Output the (X, Y) coordinate of the center of the cell containing the given text.  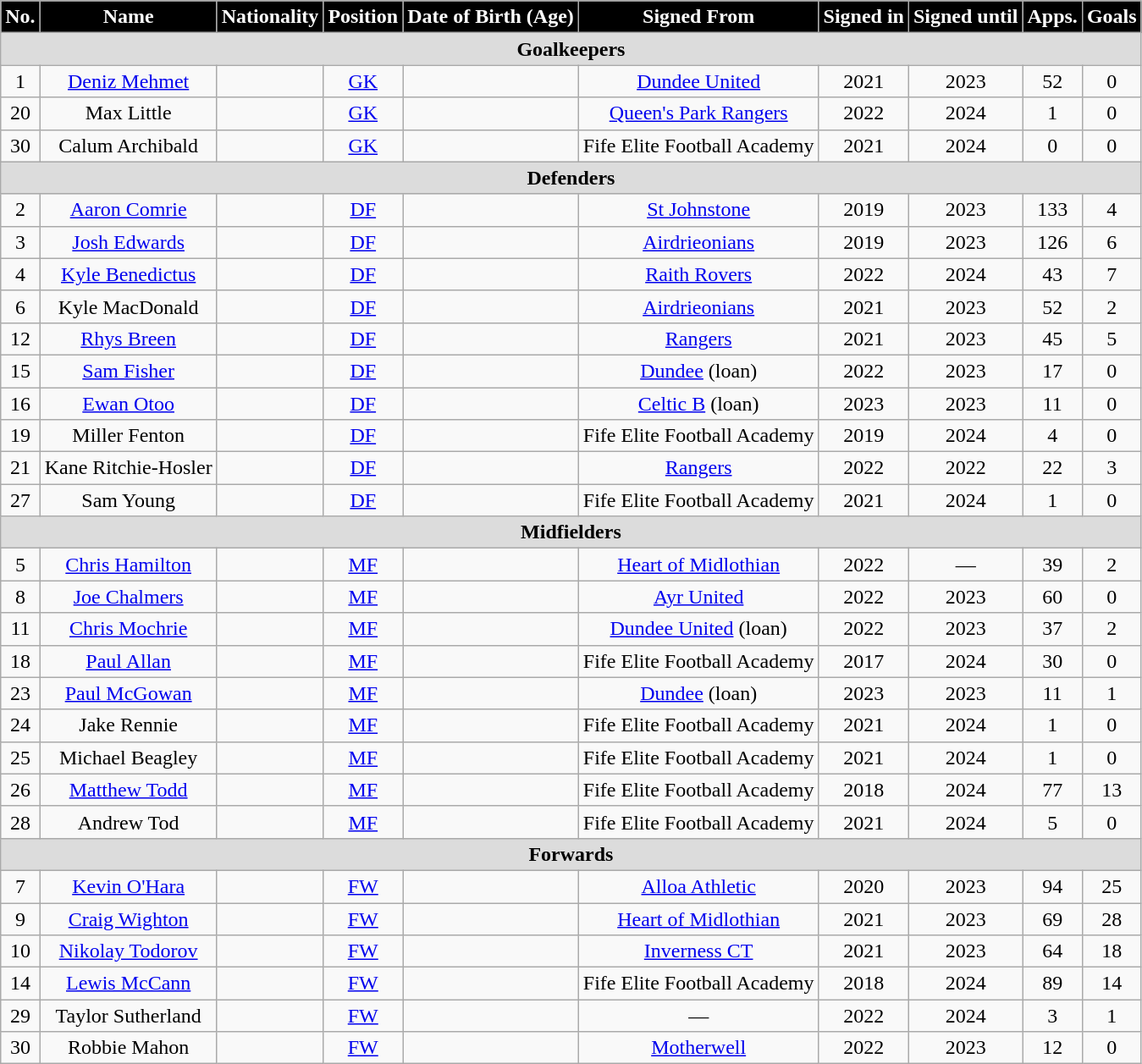
16 (20, 404)
64 (1052, 951)
Joe Chalmers (129, 597)
Name (129, 17)
Midfielders (571, 532)
Deniz Mehmet (129, 81)
Miller Fenton (129, 436)
Max Little (129, 113)
Michael Beagley (129, 758)
No. (20, 17)
24 (20, 725)
15 (20, 371)
Queen's Park Rangers (698, 113)
Nationality (270, 17)
Paul McGowan (129, 693)
Chris Mochrie (129, 629)
94 (1052, 886)
Goals (1112, 17)
8 (20, 597)
2020 (863, 886)
Calum Archibald (129, 146)
Ewan Otoo (129, 404)
23 (20, 693)
Alloa Athletic (698, 886)
Forwards (571, 854)
27 (20, 500)
Raith Rovers (698, 274)
Sam Young (129, 500)
17 (1052, 371)
26 (20, 790)
Nikolay Todorov (129, 951)
89 (1052, 984)
Goalkeepers (571, 49)
Paul Allan (129, 661)
Josh Edwards (129, 242)
Celtic B (loan) (698, 404)
126 (1052, 242)
Signed in (863, 17)
Motherwell (698, 1048)
22 (1052, 468)
133 (1052, 210)
Dundee United (loan) (698, 629)
13 (1112, 790)
Aaron Comrie (129, 210)
37 (1052, 629)
45 (1052, 339)
21 (20, 468)
Chris Hamilton (129, 565)
19 (20, 436)
2017 (863, 661)
Signed From (698, 17)
Ayr United (698, 597)
Craig Wighton (129, 918)
Position (363, 17)
69 (1052, 918)
Dundee United (698, 81)
Kyle Benedictus (129, 274)
Lewis McCann (129, 984)
43 (1052, 274)
39 (1052, 565)
20 (20, 113)
Signed until (965, 17)
Robbie Mahon (129, 1048)
10 (20, 951)
Inverness CT (698, 951)
Defenders (571, 178)
Andrew Tod (129, 822)
60 (1052, 597)
Matthew Todd (129, 790)
Jake Rennie (129, 725)
Rhys Breen (129, 339)
Apps. (1052, 17)
29 (20, 1016)
Kyle MacDonald (129, 306)
Taylor Sutherland (129, 1016)
9 (20, 918)
77 (1052, 790)
St Johnstone (698, 210)
Sam Fisher (129, 371)
Kevin O'Hara (129, 886)
Date of Birth (Age) (491, 17)
Kane Ritchie-Hosler (129, 468)
